From the cell containing the given text, extract its center point as (X, Y) coordinate. 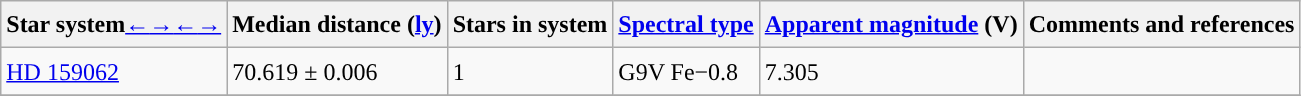
Apparent magnitude (V) (891, 24)
Spectral type (686, 24)
Median distance (ly) (337, 24)
Star system←→←→ (114, 24)
7.305 (891, 72)
HD 159062 (114, 72)
Stars in system (530, 24)
1 (530, 72)
Comments and references (1162, 24)
G9V Fe−0.8 (686, 72)
70.619 ± 0.006 (337, 72)
